From the cell containing the given text, extract its center point as (X, Y) coordinate. 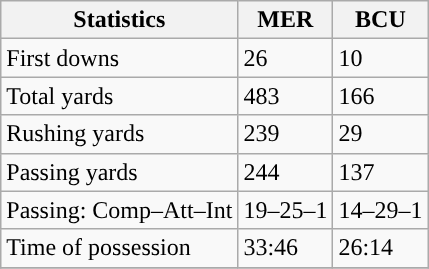
Time of possession (120, 248)
137 (380, 172)
BCU (380, 20)
10 (380, 58)
26 (286, 58)
Rushing yards (120, 134)
Statistics (120, 20)
166 (380, 96)
19–25–1 (286, 210)
Passing: Comp–Att–Int (120, 210)
Passing yards (120, 172)
MER (286, 20)
26:14 (380, 248)
239 (286, 134)
Total yards (120, 96)
244 (286, 172)
29 (380, 134)
483 (286, 96)
14–29–1 (380, 210)
33:46 (286, 248)
First downs (120, 58)
